Scan for the cell matching the given text and deliver its (X, Y) coordinate at center. 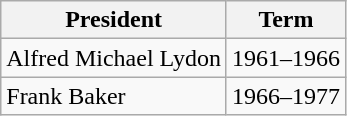
1966–1977 (286, 96)
Alfred Michael Lydon (114, 58)
1961–1966 (286, 58)
Frank Baker (114, 96)
Term (286, 20)
President (114, 20)
